Extract the (x, y) coordinate from the center of the cell holding the provided text.  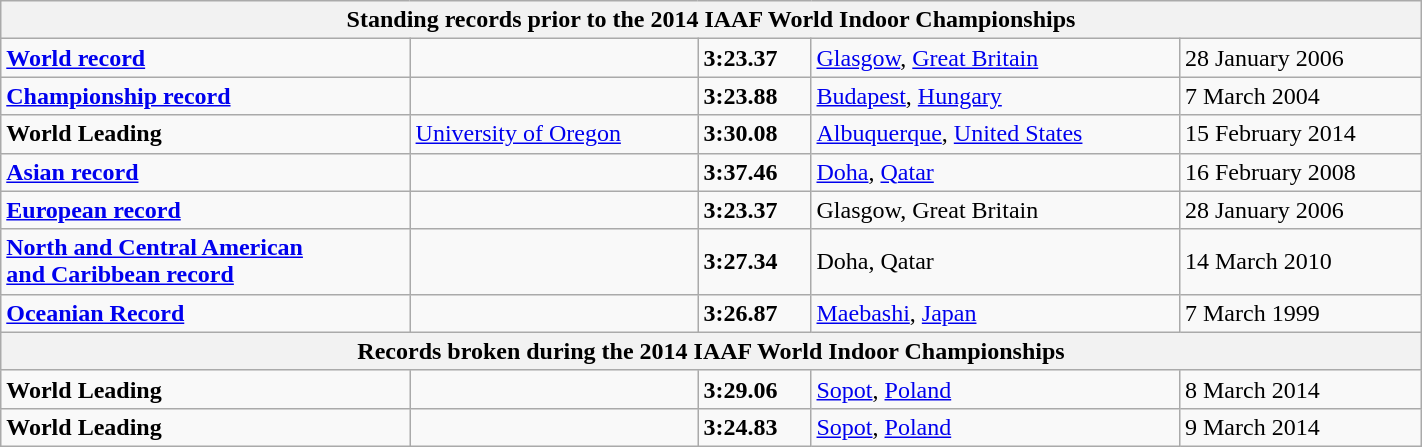
9 March 2014 (1300, 427)
3:23.88 (754, 96)
3:37.46 (754, 172)
Standing records prior to the 2014 IAAF World Indoor Championships (711, 20)
3:24.83 (754, 427)
15 February 2014 (1300, 134)
Asian record (206, 172)
3:26.87 (754, 313)
8 March 2014 (1300, 389)
14 March 2010 (1300, 262)
Albuquerque, United States (995, 134)
North and Central American and Caribbean record (206, 262)
University of Oregon (554, 134)
Maebashi, Japan (995, 313)
3:27.34 (754, 262)
European record (206, 210)
Records broken during the 2014 IAAF World Indoor Championships (711, 351)
7 March 2004 (1300, 96)
16 February 2008 (1300, 172)
7 March 1999 (1300, 313)
Budapest, Hungary (995, 96)
3:29.06 (754, 389)
Championship record (206, 96)
3:30.08 (754, 134)
Oceanian Record (206, 313)
World record (206, 58)
